Pinpoint the cell where the given text exists, returning its (X, Y) midpoint coordinate. 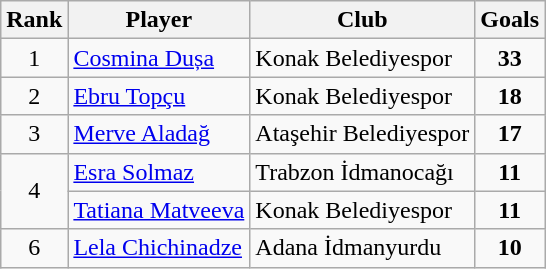
Merve Aladağ (159, 134)
Goals (510, 20)
Ataşehir Belediyespor (362, 134)
Player (159, 20)
18 (510, 96)
6 (34, 248)
Tatiana Matveeva (159, 210)
Lela Chichinadze (159, 248)
Adana İdmanyurdu (362, 248)
1 (34, 58)
10 (510, 248)
Trabzon İdmanocağı (362, 172)
Club (362, 20)
33 (510, 58)
Cosmina Dușa (159, 58)
2 (34, 96)
Ebru Topçu (159, 96)
17 (510, 134)
Esra Solmaz (159, 172)
3 (34, 134)
Rank (34, 20)
4 (34, 191)
